Identify which cell holds the provided text, then report its [x, y] central coordinate. 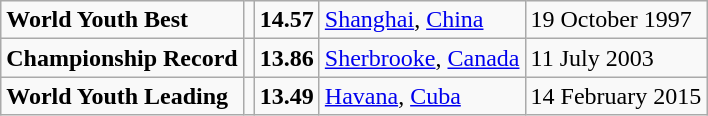
14.57 [286, 20]
13.86 [286, 58]
Championship Record [122, 58]
Havana, Cuba [422, 96]
Sherbrooke, Canada [422, 58]
14 February 2015 [616, 96]
11 July 2003 [616, 58]
13.49 [286, 96]
World Youth Best [122, 20]
World Youth Leading [122, 96]
19 October 1997 [616, 20]
Shanghai, China [422, 20]
